Find where the given text appears and provide that cell's center as (x, y) coordinate. 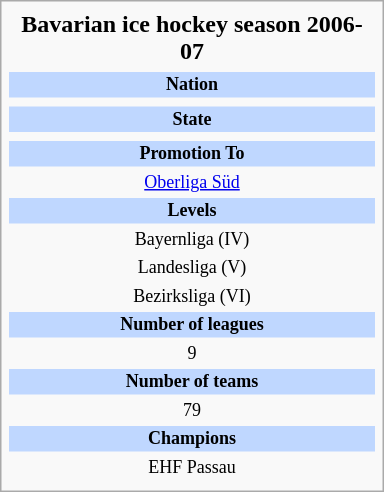
9 (192, 354)
Bezirksliga (VI) (192, 297)
79 (192, 411)
EHF Passau (192, 468)
Landesliga (V) (192, 268)
Nation (192, 85)
Champions (192, 439)
Number of leagues (192, 325)
State (192, 120)
Number of teams (192, 382)
Oberliga Süd (192, 183)
Bayernliga (IV) (192, 240)
Bavarian ice hockey season 2006-07 (192, 38)
Promotion To (192, 154)
Levels (192, 211)
